Extract the (X, Y) coordinate from the center of the cell holding the provided text.  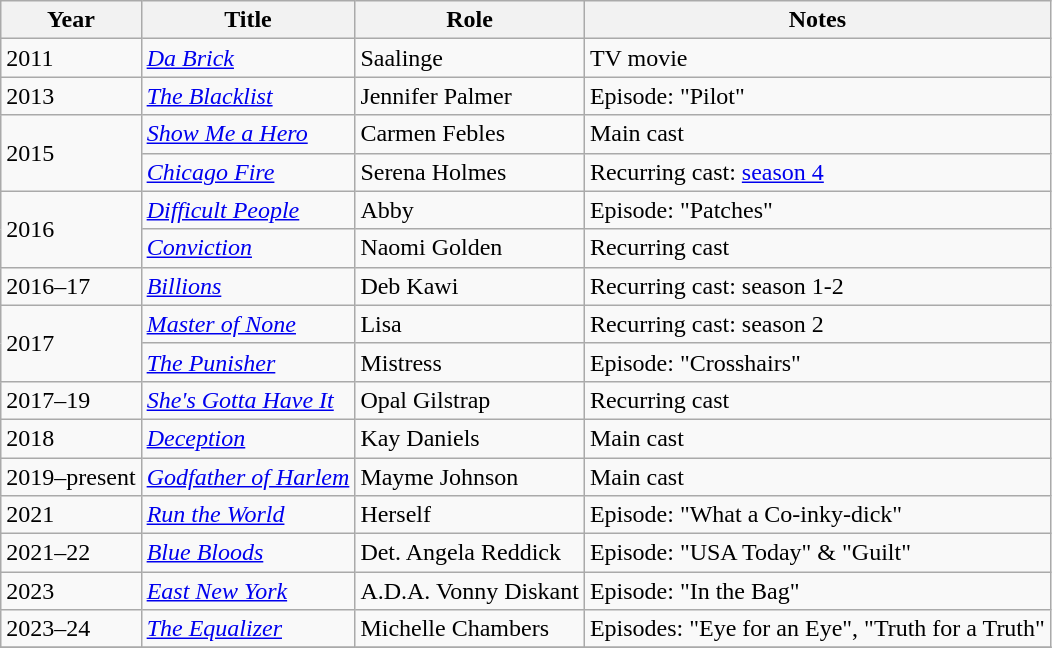
A.D.A. Vonny Diskant (470, 591)
Michelle Chambers (470, 629)
Difficult People (248, 210)
Episode: "USA Today" & "Guilt" (817, 553)
Carmen Febles (470, 134)
2018 (71, 438)
Deception (248, 438)
2019–present (71, 477)
Title (248, 20)
Det. Angela Reddick (470, 553)
Serena Holmes (470, 172)
2017–19 (71, 400)
Recurring cast: season 2 (817, 324)
2015 (71, 153)
2023 (71, 591)
East New York (248, 591)
Deb Kawi (470, 286)
Conviction (248, 248)
Episodes: "Eye for an Eye", "Truth for a Truth" (817, 629)
Mayme Johnson (470, 477)
The Punisher (248, 362)
Abby (470, 210)
Master of None (248, 324)
2013 (71, 96)
Jennifer Palmer (470, 96)
Naomi Golden (470, 248)
2021 (71, 515)
2023–24 (71, 629)
Episode: "Patches" (817, 210)
Kay Daniels (470, 438)
The Blacklist (248, 96)
Opal Gilstrap (470, 400)
2021–22 (71, 553)
2016–17 (71, 286)
Recurring cast: season 1-2 (817, 286)
Notes (817, 20)
Mistress (470, 362)
Run the World (248, 515)
Episode: "What a Co-inky-dick" (817, 515)
TV movie (817, 58)
Saalinge (470, 58)
Billions (248, 286)
She's Gotta Have It (248, 400)
Episode: "Crosshairs" (817, 362)
Role (470, 20)
2016 (71, 229)
Show Me a Hero (248, 134)
Year (71, 20)
Lisa (470, 324)
2017 (71, 343)
Godfather of Harlem (248, 477)
Herself (470, 515)
Da Brick (248, 58)
Recurring cast: season 4 (817, 172)
2011 (71, 58)
Blue Bloods (248, 553)
Chicago Fire (248, 172)
The Equalizer (248, 629)
Episode: "In the Bag" (817, 591)
Episode: "Pilot" (817, 96)
